Scan for the cell matching the given text and deliver its [x, y] coordinate at center. 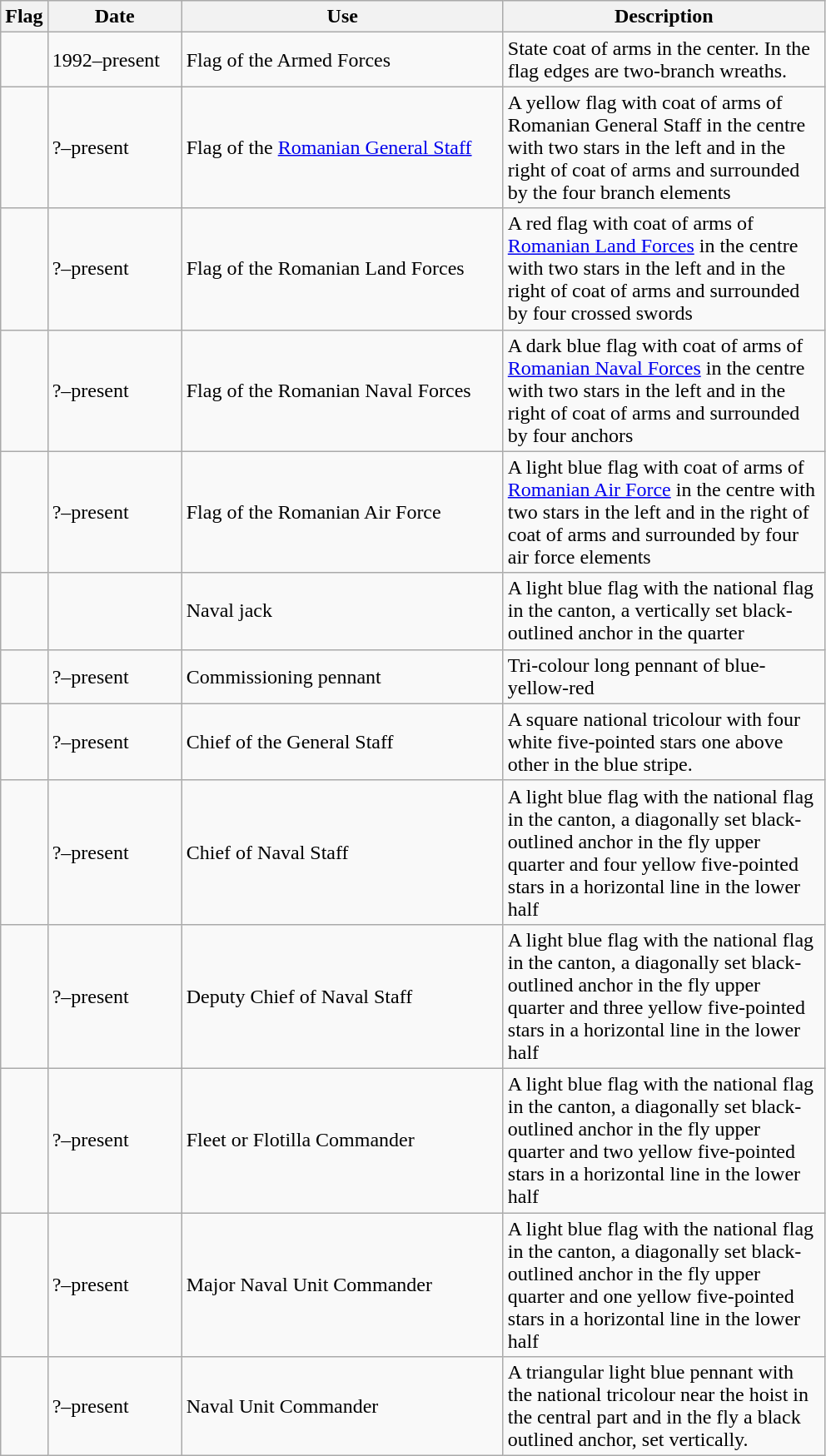
Flag of the Romanian General Staff [342, 147]
Flag [24, 17]
Naval Unit Commander [342, 1407]
Date [115, 17]
Naval jack [342, 611]
Flag of the Romanian Air Force [342, 512]
A light blue flag with the national flag in the canton, a vertically set black-outlined anchor in the quarter [664, 611]
1992–present [115, 60]
Fleet or Flotilla Commander [342, 1140]
Flag of the Armed Forces [342, 60]
Description [664, 17]
Chief of the General Staff [342, 742]
Major Naval Unit Commander [342, 1284]
Commissioning pennant [342, 676]
Use [342, 17]
State coat of arms in the center. In the flag edges are two-branch wreaths. [664, 60]
Chief of Naval Staff [342, 852]
A square national tricolour with four white five-pointed stars one above other in the blue stripe. [664, 742]
Flag of the Romanian Land Forces [342, 269]
Deputy Chief of Naval Staff [342, 996]
Tri-colour long pennant of blue-yellow-red [664, 676]
Flag of the Romanian Naval Forces [342, 390]
